For the text-containing cell, return its midpoint in (X, Y) coordinate format. 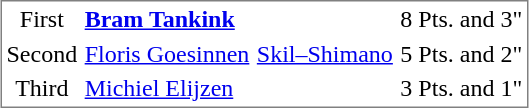
Third (42, 88)
Second (42, 54)
5 Pts. and 2" (461, 54)
First (42, 20)
Floris Goesinnen (168, 54)
Bram Tankink (168, 20)
Michiel Elijzen (168, 88)
Skil–Shimano (325, 54)
3 Pts. and 1" (461, 88)
8 Pts. and 3" (461, 20)
